Find where the given text appears and provide that cell's center as [x, y] coordinate. 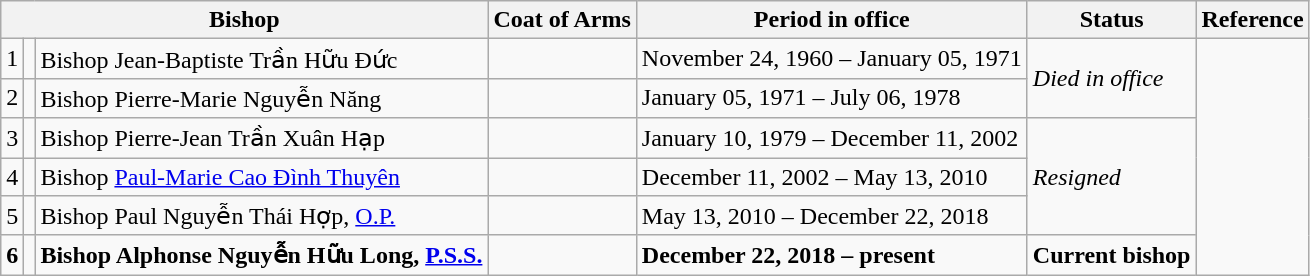
Bishop Pierre-Marie Nguyễn Năng [262, 98]
Current bishop [1112, 255]
January 10, 1979 – December 11, 2002 [832, 138]
Bishop Jean-Baptiste Trần Hữu Ðức [262, 59]
Reference [1252, 20]
Status [1112, 20]
Coat of Arms [562, 20]
1 [12, 59]
Bishop [244, 20]
Bishop Alphonse Nguyễn Hữu Long, P.S.S. [262, 255]
4 [12, 177]
January 05, 1971 – July 06, 1978 [832, 98]
6 [12, 255]
2 [12, 98]
Bishop Paul Nguyễn Thái Hợp, O.P. [262, 216]
Resigned [1112, 176]
Bishop Paul-Marie Cao Ðình Thuyên [262, 177]
Period in office [832, 20]
Bishop Pierre-Jean Trần Xuân Hạp [262, 138]
Died in office [1112, 78]
May 13, 2010 – December 22, 2018 [832, 216]
November 24, 1960 – January 05, 1971 [832, 59]
December 22, 2018 – present [832, 255]
5 [12, 216]
3 [12, 138]
December 11, 2002 – May 13, 2010 [832, 177]
